Locate the cell with the specified text and output its (X, Y) center coordinate. 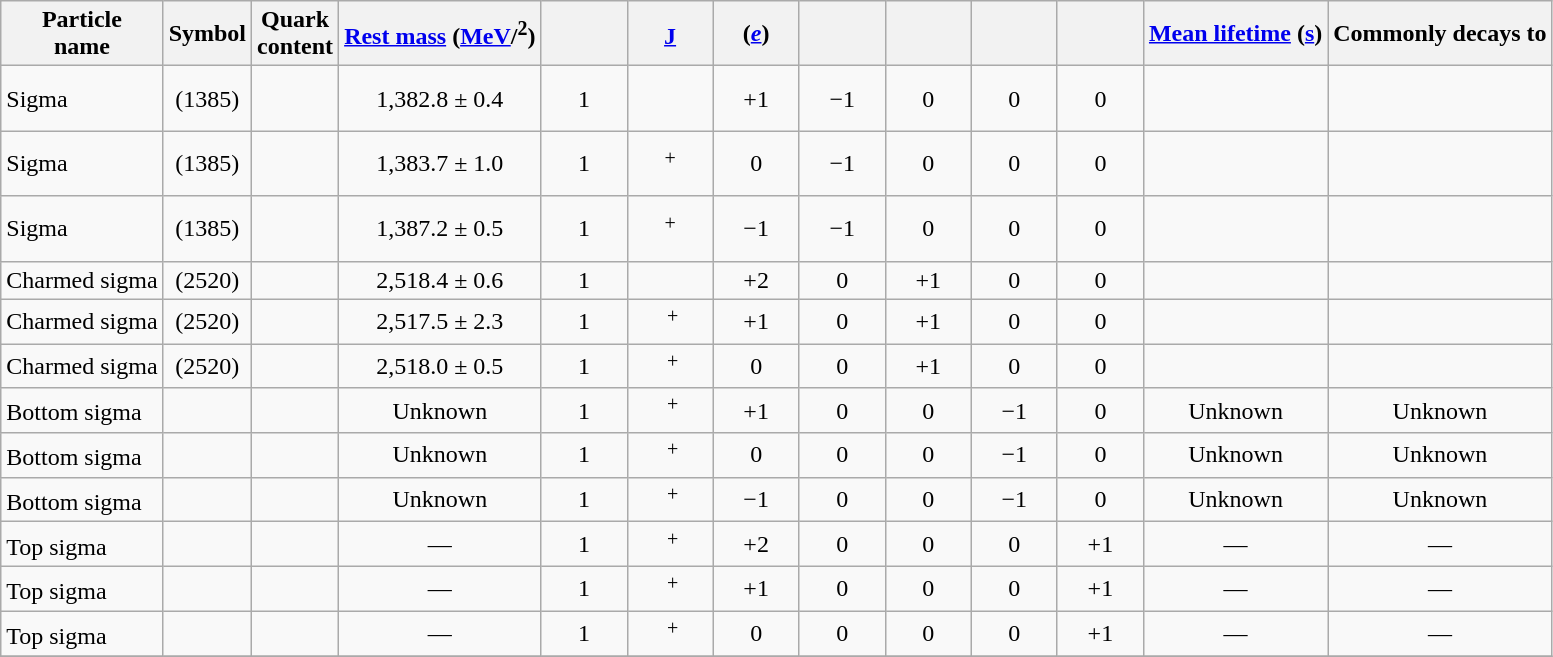
(e) (756, 34)
Particle name (82, 34)
2,517.5 ± 2.3 (440, 322)
Symbol (207, 34)
Mean lifetime (s) (1235, 34)
1,387.2 ± 0.5 (440, 228)
2,518.4 ± 0.6 (440, 280)
Quark content (296, 34)
J (670, 34)
1,383.7 ± 1.0 (440, 164)
1,382.8 ± 0.4 (440, 98)
Rest mass (MeV/2) (440, 34)
Commonly decays to (1440, 34)
2,518.0 ± 0.5 (440, 366)
